For the text-containing cell, return its midpoint in (X, Y) coordinate format. 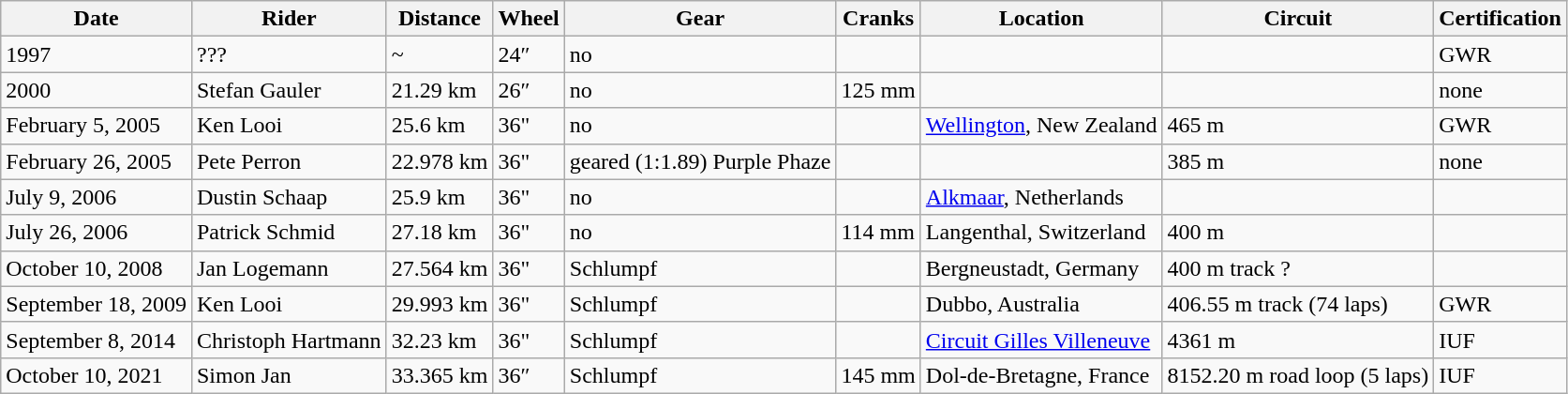
400 m track ? (1298, 268)
24″ (529, 54)
21.29 km (440, 90)
36″ (529, 375)
1997 (97, 54)
27.564 km (440, 268)
2000 (97, 90)
Rider (289, 19)
125 mm (878, 90)
406.55 m track (74 laps) (1298, 304)
Dustin Schaap (289, 197)
Pete Perron (289, 161)
33.365 km (440, 375)
Cranks (878, 19)
385 m (1298, 161)
145 mm (878, 375)
27.18 km (440, 233)
8152.20 m road loop (5 laps) (1298, 375)
Circuit Gilles Villeneuve (1041, 340)
29.993 km (440, 304)
Certification (1501, 19)
465 m (1298, 126)
Wellington, New Zealand (1041, 126)
114 mm (878, 233)
October 10, 2008 (97, 268)
Wheel (529, 19)
25.9 km (440, 197)
Alkmaar, Netherlands (1041, 197)
September 18, 2009 (97, 304)
Location (1041, 19)
February 26, 2005 (97, 161)
~ (440, 54)
Date (97, 19)
July 9, 2006 (97, 197)
Stefan Gauler (289, 90)
geared (1:1.89) Purple Phaze (700, 161)
25.6 km (440, 126)
Patrick Schmid (289, 233)
Dol-de-Bretagne, France (1041, 375)
22.978 km (440, 161)
400 m (1298, 233)
Distance (440, 19)
32.23 km (440, 340)
Langenthal, Switzerland (1041, 233)
??? (289, 54)
Simon Jan (289, 375)
Jan Logemann (289, 268)
Circuit (1298, 19)
Christoph Hartmann (289, 340)
October 10, 2021 (97, 375)
September 8, 2014 (97, 340)
26″ (529, 90)
Bergneustadt, Germany (1041, 268)
Dubbo, Australia (1041, 304)
Gear (700, 19)
4361 m (1298, 340)
February 5, 2005 (97, 126)
July 26, 2006 (97, 233)
